Extract the (X, Y) coordinate from the center of the cell holding the provided text.  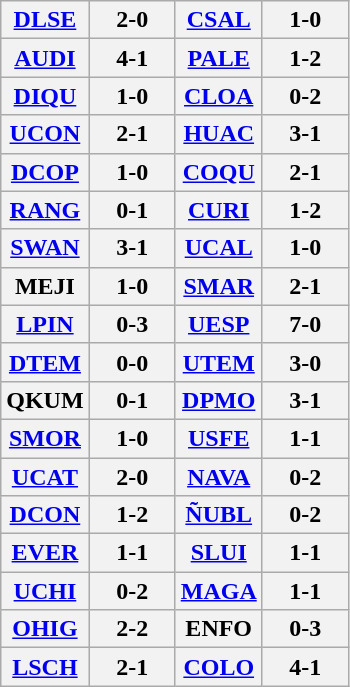
SLUI (218, 553)
ÑUBL (218, 515)
HUAC (218, 134)
ENFO (218, 629)
QKUM (45, 400)
COQU (218, 172)
LPIN (45, 324)
2-2 (132, 629)
0-0 (132, 362)
SMOR (45, 438)
DCON (45, 515)
DLSE (45, 20)
NAVA (218, 477)
SWAN (45, 248)
UCON (45, 134)
UESP (218, 324)
MEJI (45, 286)
COLO (218, 667)
DTEM (45, 362)
UCAL (218, 248)
CSAL (218, 20)
UCHI (45, 591)
DPMO (218, 400)
DCOP (45, 172)
MAGA (218, 591)
UTEM (218, 362)
LSCH (45, 667)
DIQU (45, 96)
CLOA (218, 96)
UCAT (45, 477)
SMAR (218, 286)
7-0 (305, 324)
EVER (45, 553)
AUDI (45, 58)
OHIG (45, 629)
PALE (218, 58)
RANG (45, 210)
CURI (218, 210)
3-0 (305, 362)
USFE (218, 438)
